Extract the [x, y] coordinate from the center of the cell holding the provided text.  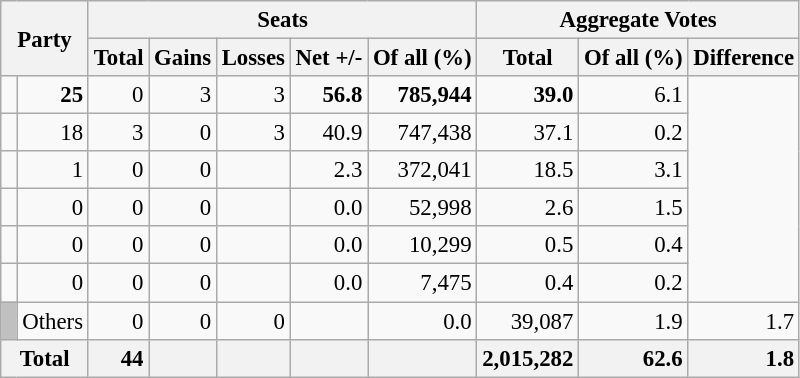
2.3 [328, 170]
44 [118, 358]
39.0 [528, 95]
52,998 [422, 208]
3.1 [634, 170]
18.5 [528, 170]
2.6 [528, 208]
0.5 [528, 245]
747,438 [422, 133]
785,944 [422, 95]
62.6 [634, 358]
10,299 [422, 245]
7,475 [422, 283]
Net +/- [328, 58]
Party [45, 38]
Difference [744, 58]
1.9 [634, 321]
40.9 [328, 133]
1.5 [634, 208]
2,015,282 [528, 358]
1.7 [744, 321]
18 [52, 133]
372,041 [422, 170]
39,087 [528, 321]
37.1 [528, 133]
1 [52, 170]
Losses [253, 58]
6.1 [634, 95]
1.8 [744, 358]
Aggregate Votes [638, 20]
Gains [183, 58]
Others [52, 321]
Seats [282, 20]
56.8 [328, 95]
25 [52, 95]
